Provide the [X, Y] coordinate of the cell's center where the given text is located.  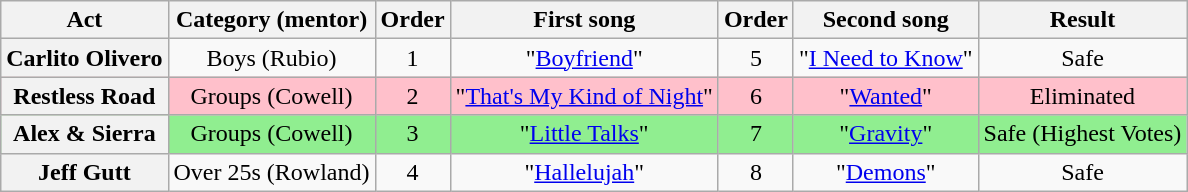
"Wanted" [886, 96]
Over 25s (Rowland) [272, 172]
Carlito Olivero [84, 58]
"I Need to Know" [886, 58]
"That's My Kind of Night" [584, 96]
Second song [886, 20]
5 [756, 58]
7 [756, 134]
Boys (Rubio) [272, 58]
Act [84, 20]
3 [412, 134]
First song [584, 20]
8 [756, 172]
Category (mentor) [272, 20]
4 [412, 172]
"Hallelujah" [584, 172]
Restless Road [84, 96]
Alex & Sierra [84, 134]
1 [412, 58]
Safe (Highest Votes) [1082, 134]
2 [412, 96]
"Demons" [886, 172]
6 [756, 96]
"Gravity" [886, 134]
Result [1082, 20]
Jeff Gutt [84, 172]
"Little Talks" [584, 134]
"Boyfriend" [584, 58]
Eliminated [1082, 96]
